Determine the (X, Y) coordinate at the center of the cell enclosing the given text.  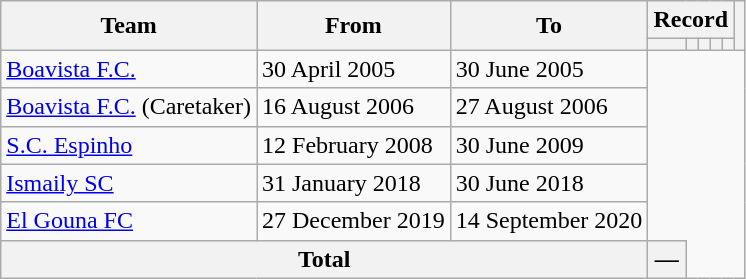
Ismaily SC (129, 183)
14 September 2020 (549, 221)
30 April 2005 (353, 69)
27 December 2019 (353, 221)
Team (129, 26)
Record (691, 20)
Boavista F.C. (Caretaker) (129, 107)
27 August 2006 (549, 107)
Total (324, 259)
To (549, 26)
30 June 2005 (549, 69)
From (353, 26)
Boavista F.C. (129, 69)
12 February 2008 (353, 145)
30 June 2018 (549, 183)
31 January 2018 (353, 183)
30 June 2009 (549, 145)
16 August 2006 (353, 107)
— (667, 259)
El Gouna FC (129, 221)
S.C. Espinho (129, 145)
